For the text-containing cell, return its midpoint in [x, y] coordinate format. 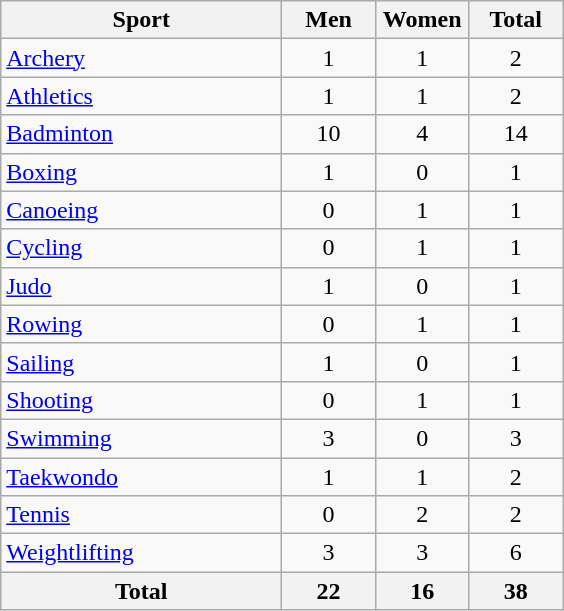
22 [329, 591]
Women [422, 20]
Judo [142, 286]
Athletics [142, 96]
Cycling [142, 248]
Tennis [142, 515]
Weightlifting [142, 553]
Badminton [142, 134]
16 [422, 591]
Rowing [142, 324]
10 [329, 134]
Archery [142, 58]
14 [516, 134]
Swimming [142, 438]
Men [329, 20]
38 [516, 591]
Taekwondo [142, 477]
Sport [142, 20]
6 [516, 553]
4 [422, 134]
Sailing [142, 362]
Canoeing [142, 210]
Boxing [142, 172]
Shooting [142, 400]
